Determine the (X, Y) coordinate at the center of the cell enclosing the given text.  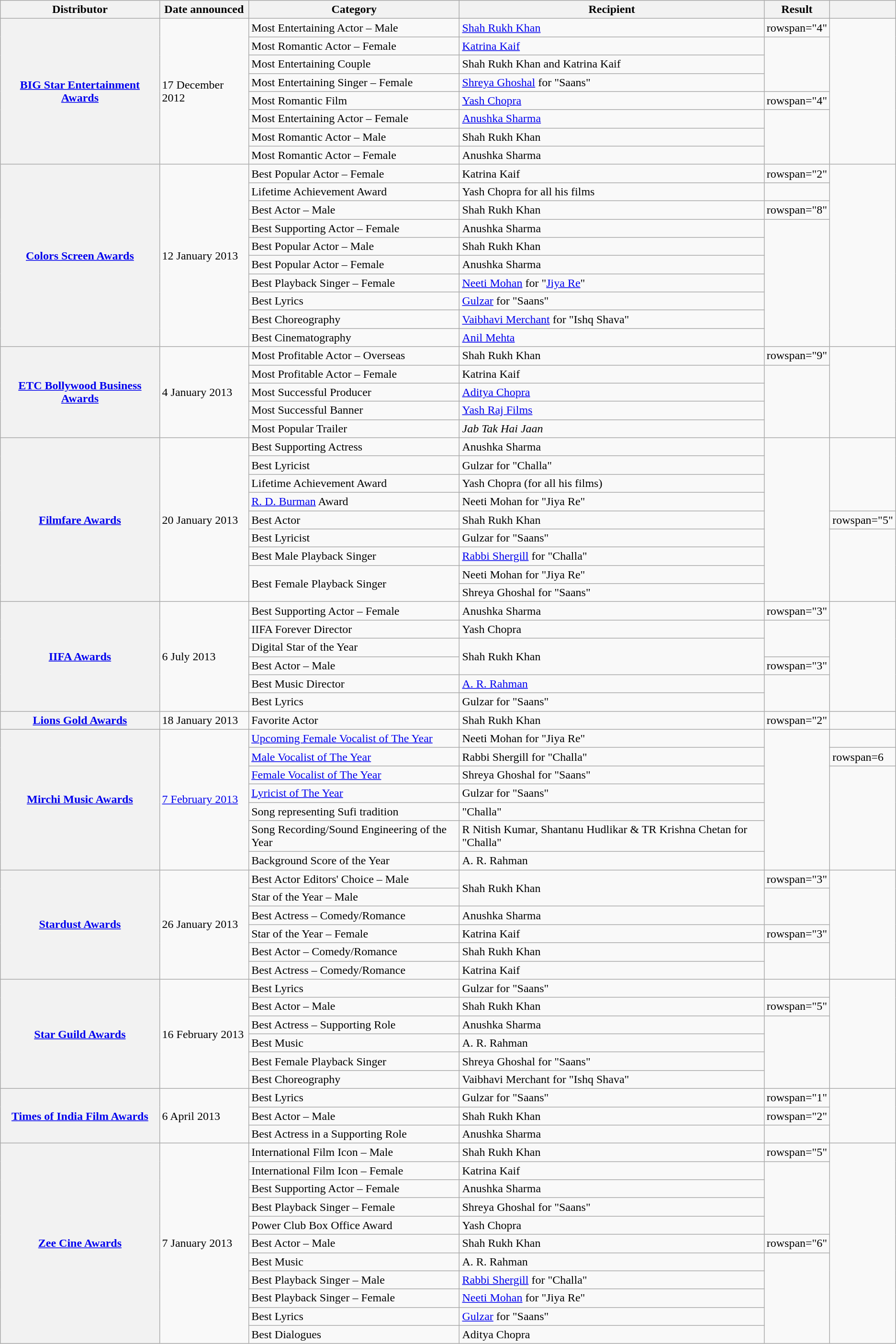
Female Vocalist of The Year (354, 775)
Most Romantic Actor – Male (354, 137)
Most Entertaining Couple (354, 64)
Shah Rukh Khan and Katrina Kaif (612, 64)
Times of India Film Awards (80, 1116)
Category (354, 10)
Star Guild Awards (80, 1034)
Stardust Awards (80, 925)
Most Entertaining Actor – Male (354, 28)
Best Actor (354, 520)
International Film Icon – Male (354, 1152)
Upcoming Female Vocalist of The Year (354, 738)
18 January 2013 (204, 720)
Favorite Actor (354, 720)
Best Popular Actor – Male (354, 247)
Background Score of the Year (354, 861)
Song Recording/Sound Engineering of the Year (354, 836)
R Nitish Kumar, Shantanu Hudlikar & TR Krishna Chetan for "Challa" (612, 836)
7 January 2013 (204, 1244)
Best Male Playback Singer (354, 556)
ETC Bollywood Business Awards (80, 392)
rowspan="8" (797, 210)
Star of the Year – Male (354, 897)
Yash Chopra for all his films (612, 192)
Best Dialogues (354, 1334)
Mirchi Music Awards (80, 800)
International Film Icon – Female (354, 1171)
"Challa" (612, 812)
Most Successful Banner (354, 410)
Best Actress – Supporting Role (354, 1025)
Lions Gold Awards (80, 720)
Best Supporting Actress (354, 447)
Anil Mehta (612, 338)
IIFA Forever Director (354, 629)
R. D. Burman Award (354, 501)
Best Music Director (354, 684)
6 April 2013 (204, 1116)
Most Romantic Film (354, 101)
Song representing Sufi tradition (354, 812)
rowspan="1" (797, 1097)
Most Entertaining Actor – Female (354, 119)
20 January 2013 (204, 520)
12 January 2013 (204, 256)
Lyricist of The Year (354, 793)
Recipient (612, 10)
Jab Tak Hai Jaan (612, 429)
Most Popular Trailer (354, 429)
Yash Raj Films (612, 410)
Star of the Year – Female (354, 934)
6 July 2013 (204, 656)
BIG Star Entertainment Awards (80, 91)
Best Playback Singer – Male (354, 1280)
Best Cinematography (354, 338)
17 December 2012 (204, 91)
Distributor (80, 10)
Best Actress in a Supporting Role (354, 1134)
16 February 2013 (204, 1034)
Most Profitable Actor – Overseas (354, 356)
Result (797, 10)
Most Entertaining Singer – Female (354, 82)
Colors Screen Awards (80, 256)
Male Vocalist of The Year (354, 757)
rowspan=6 (863, 757)
Gulzar for "Challa" (612, 465)
Date announced (204, 10)
4 January 2013 (204, 392)
Zee Cine Awards (80, 1244)
rowspan="9" (797, 356)
Best Actor Editors' Choice – Male (354, 879)
7 February 2013 (204, 800)
IIFA Awards (80, 656)
rowspan="6" (797, 1243)
Most Profitable Actor – Female (354, 374)
Most Successful Producer (354, 392)
26 January 2013 (204, 925)
Filmfare Awards (80, 520)
Power Club Box Office Award (354, 1225)
Digital Star of the Year (354, 647)
Yash Chopra (for all his films) (612, 483)
Best Actor – Comedy/Romance (354, 952)
